Detect which cell encompasses the target text, then output its (x, y) center coordinate. 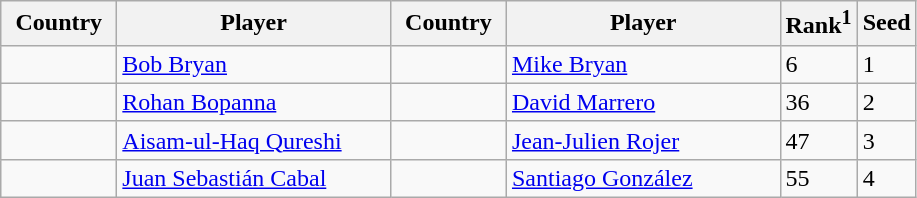
47 (818, 140)
4 (886, 178)
Mike Bryan (643, 64)
6 (818, 64)
Bob Bryan (254, 64)
36 (818, 102)
55 (818, 178)
Rohan Bopanna (254, 102)
3 (886, 140)
David Marrero (643, 102)
Jean-Julien Rojer (643, 140)
2 (886, 102)
Rank1 (818, 24)
Aisam-ul-Haq Qureshi (254, 140)
Juan Sebastián Cabal (254, 178)
Seed (886, 24)
1 (886, 64)
Santiago González (643, 178)
